Find where the given text appears and provide that cell's center as (X, Y) coordinate. 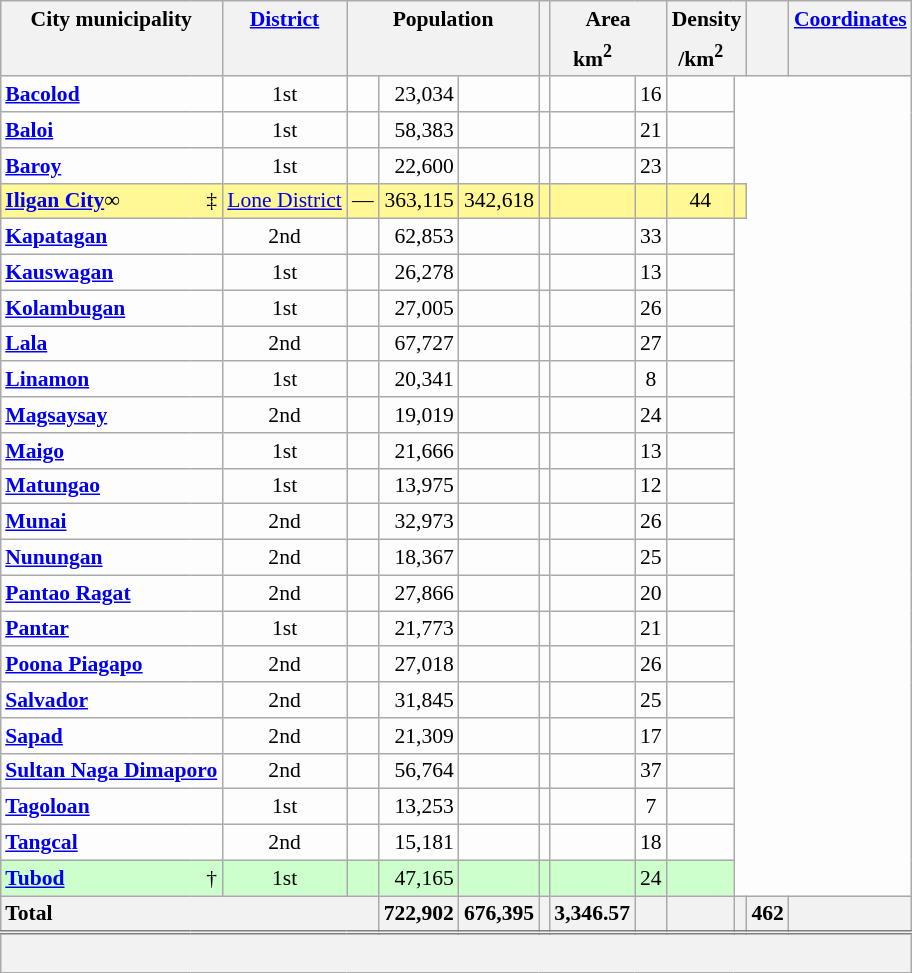
7 (651, 807)
13,975 (419, 486)
City municipality (111, 18)
Linamon (111, 379)
Matungao (111, 486)
20 (651, 593)
22,600 (419, 165)
/km2 (700, 56)
23 (651, 165)
Coordinates (850, 18)
Maigo (111, 450)
31,845 (419, 700)
Poona Piagapo (111, 664)
Tagoloan (111, 807)
722,902 (419, 914)
† (206, 878)
27,866 (419, 593)
32,973 (419, 522)
47,165 (419, 878)
676,395 (499, 914)
62,853 (419, 237)
Munai (111, 522)
Kolambugan (111, 308)
18,367 (419, 557)
67,727 (419, 344)
20,341 (419, 379)
Lala (111, 344)
37 (651, 771)
‡ (206, 201)
27 (651, 344)
District (284, 18)
19,019 (419, 415)
Sapad (111, 735)
15,181 (419, 842)
363,115 (419, 201)
Kapatagan (111, 237)
21,309 (419, 735)
13,253 (419, 807)
Population (443, 18)
Tangcal (111, 842)
33 (651, 237)
342,618 (499, 201)
3,346.57 (592, 914)
Pantao Ragat (111, 593)
Iligan City∞ (96, 201)
27,005 (419, 308)
Baloi (111, 130)
27,018 (419, 664)
Density (707, 18)
462 (768, 914)
58,383 (419, 130)
21,666 (419, 450)
km2 (592, 56)
Salvador (111, 700)
21,773 (419, 629)
8 (651, 379)
Area (608, 18)
44 (700, 201)
26,278 (419, 272)
18 (651, 842)
Magsaysay (111, 415)
Kauswagan (111, 272)
17 (651, 735)
Bacolod (111, 94)
56,764 (419, 771)
— (363, 201)
12 (651, 486)
Pantar (111, 629)
Lone District (284, 201)
Baroy (111, 165)
Sultan Naga Dimaporo (111, 771)
16 (651, 94)
23,034 (419, 94)
Nunungan (111, 557)
Tubod (96, 878)
Total (189, 914)
